Extract the [x, y] coordinate from the center of the cell holding the provided text.  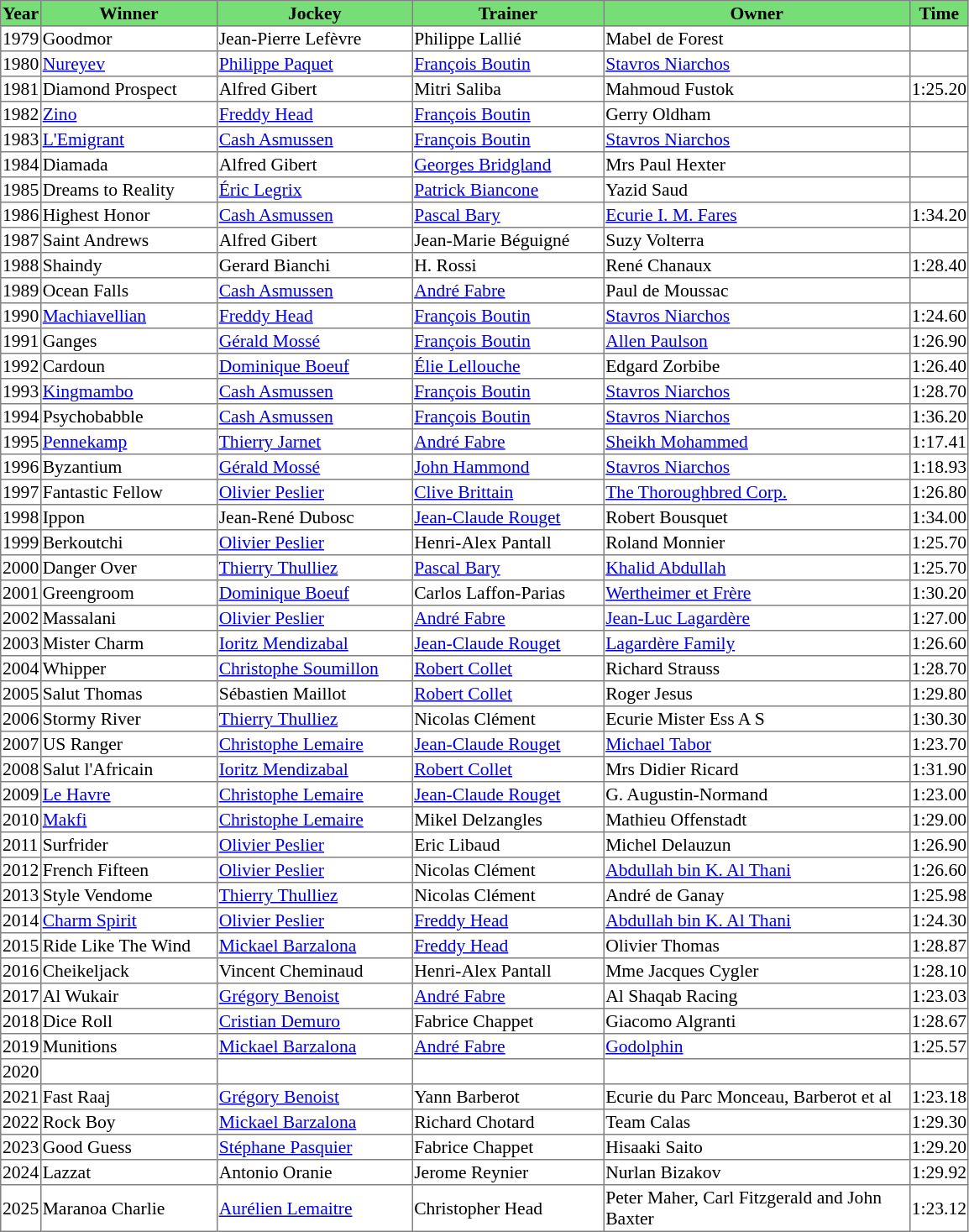
Munitions [128, 1046]
Mathieu Offenstadt [757, 820]
1:24.60 [939, 316]
Mahmoud Fustok [757, 89]
Salut l'Africain [128, 769]
1:24.30 [939, 920]
French Fifteen [128, 870]
Michael Tabor [757, 744]
Style Vendome [128, 895]
Fast Raaj [128, 1097]
Giacomo Algranti [757, 1021]
2005 [21, 694]
Lagardère Family [757, 643]
1999 [21, 543]
Pennekamp [128, 442]
Dreams to Reality [128, 190]
Cheikeljack [128, 971]
2008 [21, 769]
Diamada [128, 165]
Al Shaqab Racing [757, 996]
2003 [21, 643]
Richard Strauss [757, 668]
2013 [21, 895]
2020 [21, 1072]
Robert Bousquet [757, 517]
Stormy River [128, 719]
2025 [21, 1208]
Eric Libaud [508, 845]
1:29.00 [939, 820]
Nureyev [128, 64]
Éric Legrix [314, 190]
Ride Like The Wind [128, 946]
1:27.00 [939, 618]
Paul de Moussac [757, 291]
1984 [21, 165]
Christophe Soumillon [314, 668]
2011 [21, 845]
Goodmor [128, 39]
Shaindy [128, 265]
1:30.20 [939, 593]
Whipper [128, 668]
Al Wukair [128, 996]
Massalani [128, 618]
Sheikh Mohammed [757, 442]
1997 [21, 492]
Charm Spirit [128, 920]
2004 [21, 668]
2000 [21, 568]
1:23.18 [939, 1097]
Makfi [128, 820]
Allen Paulson [757, 341]
Yazid Saud [757, 190]
1983 [21, 139]
1:26.80 [939, 492]
John Hammond [508, 467]
Gerry Oldham [757, 114]
Mister Charm [128, 643]
1:17.41 [939, 442]
Jerome Reynier [508, 1172]
Jean-René Dubosc [314, 517]
1994 [21, 417]
Ippon [128, 517]
L'Emigrant [128, 139]
1987 [21, 240]
2023 [21, 1147]
1:18.93 [939, 467]
1990 [21, 316]
Clive Brittain [508, 492]
Jockey [314, 13]
Cardoun [128, 366]
2006 [21, 719]
1998 [21, 517]
1979 [21, 39]
1:34.20 [939, 215]
Cristian Demuro [314, 1021]
The Thoroughbred Corp. [757, 492]
Kingmambo [128, 391]
Patrick Biancone [508, 190]
Dice Roll [128, 1021]
Philippe Lallié [508, 39]
Jean-Marie Béguigné [508, 240]
Jean-Luc Lagardère [757, 618]
Carlos Laffon-Parias [508, 593]
Byzantium [128, 467]
Mitri Saliba [508, 89]
Christopher Head [508, 1208]
1989 [21, 291]
Year [21, 13]
Salut Thomas [128, 694]
Psychobabble [128, 417]
1:29.20 [939, 1147]
1982 [21, 114]
2012 [21, 870]
Edgard Zorbibe [757, 366]
2015 [21, 946]
2018 [21, 1021]
Owner [757, 13]
Highest Honor [128, 215]
2019 [21, 1046]
Yann Barberot [508, 1097]
1:25.98 [939, 895]
Greengroom [128, 593]
1992 [21, 366]
2010 [21, 820]
1988 [21, 265]
1980 [21, 64]
Berkoutchi [128, 543]
Nurlan Bizakov [757, 1172]
Ocean Falls [128, 291]
Saint Andrews [128, 240]
2002 [21, 618]
2014 [21, 920]
Vincent Cheminaud [314, 971]
1993 [21, 391]
Rock Boy [128, 1122]
1:23.00 [939, 794]
G. Augustin-Normand [757, 794]
1:25.20 [939, 89]
1:26.40 [939, 366]
1991 [21, 341]
Winner [128, 13]
Mrs Didier Ricard [757, 769]
2024 [21, 1172]
Peter Maher, Carl Fitzgerald and John Baxter [757, 1208]
René Chanaux [757, 265]
Mabel de Forest [757, 39]
2009 [21, 794]
Godolphin [757, 1046]
Maranoa Charlie [128, 1208]
Mrs Paul Hexter [757, 165]
1:34.00 [939, 517]
Roland Monnier [757, 543]
Roger Jesus [757, 694]
1:23.70 [939, 744]
Time [939, 13]
Hisaaki Saito [757, 1147]
1:29.80 [939, 694]
1:28.10 [939, 971]
Surfrider [128, 845]
1:25.57 [939, 1046]
US Ranger [128, 744]
Suzy Volterra [757, 240]
Aurélien Lemaitre [314, 1208]
Danger Over [128, 568]
Sébastien Maillot [314, 694]
2021 [21, 1097]
Élie Lellouche [508, 366]
Ecurie du Parc Monceau, Barberot et al [757, 1097]
Fantastic Fellow [128, 492]
Zino [128, 114]
Good Guess [128, 1147]
2017 [21, 996]
1985 [21, 190]
André de Ganay [757, 895]
Khalid Abdullah [757, 568]
Le Havre [128, 794]
H. Rossi [508, 265]
1986 [21, 215]
Lazzat [128, 1172]
2016 [21, 971]
2001 [21, 593]
Ecurie I. M. Fares [757, 215]
Machiavellian [128, 316]
1:23.12 [939, 1208]
1996 [21, 467]
1:36.20 [939, 417]
Philippe Paquet [314, 64]
1:28.87 [939, 946]
Ecurie Mister Ess A S [757, 719]
Antonio Oranie [314, 1172]
Richard Chotard [508, 1122]
1:29.92 [939, 1172]
1995 [21, 442]
Wertheimer et Frère [757, 593]
Jean-Pierre Lefèvre [314, 39]
Gerard Bianchi [314, 265]
Stéphane Pasquier [314, 1147]
Diamond Prospect [128, 89]
1:28.40 [939, 265]
Thierry Jarnet [314, 442]
1:30.30 [939, 719]
Ganges [128, 341]
Trainer [508, 13]
1:23.03 [939, 996]
Michel Delauzun [757, 845]
2022 [21, 1122]
Mikel Delzangles [508, 820]
1:29.30 [939, 1122]
1:31.90 [939, 769]
2007 [21, 744]
Olivier Thomas [757, 946]
Team Calas [757, 1122]
Georges Bridgland [508, 165]
1:28.67 [939, 1021]
1981 [21, 89]
Mme Jacques Cygler [757, 971]
